Output the (x, y) coordinate of the center of the cell containing the given text.  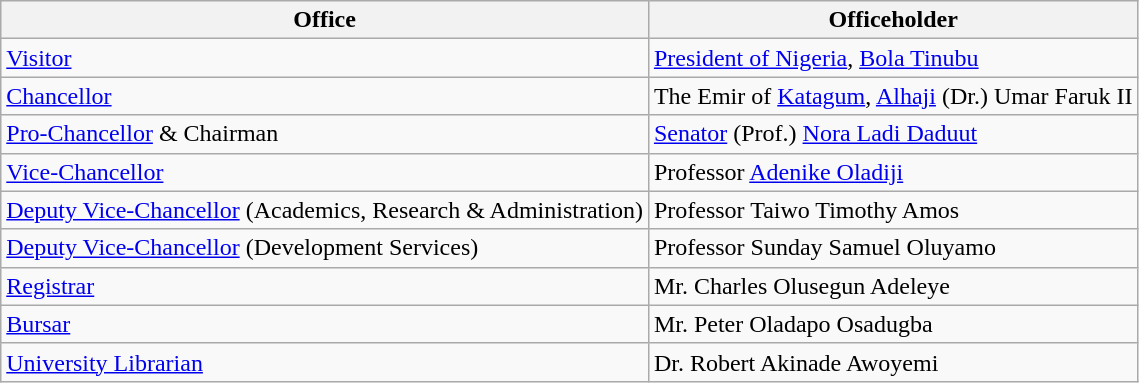
Officeholder (893, 20)
Mr. Charles Olusegun Adeleye (893, 286)
Bursar (325, 324)
Chancellor (325, 96)
Deputy Vice-Chancellor (Academics, Research & Administration) (325, 210)
Vice-Chancellor (325, 172)
Professor Taiwo Timothy Amos (893, 210)
The Emir of Katagum, Alhaji (Dr.) Umar Faruk II (893, 96)
Dr. Robert Akinade Awoyemi (893, 362)
Professor Adenike Oladiji (893, 172)
Professor Sunday Samuel Oluyamo (893, 248)
Office (325, 20)
President of Nigeria, Bola Tinubu (893, 58)
Deputy Vice-Chancellor (Development Services) (325, 248)
University Librarian (325, 362)
Registrar (325, 286)
Visitor (325, 58)
Senator (Prof.) Nora Ladi Daduut (893, 134)
Mr. Peter Oladapo Osadugba (893, 324)
Pro-Chancellor & Chairman (325, 134)
